Extract the [X, Y] coordinate from the center of the cell holding the provided text.  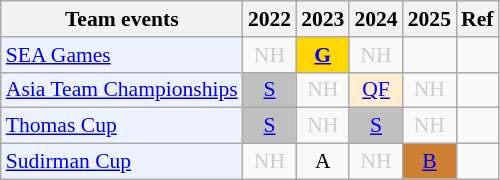
2025 [430, 19]
Team events [122, 19]
Ref [477, 19]
B [430, 162]
QF [376, 90]
A [322, 162]
2023 [322, 19]
Thomas Cup [122, 126]
Sudirman Cup [122, 162]
2024 [376, 19]
G [322, 55]
2022 [270, 19]
SEA Games [122, 55]
Asia Team Championships [122, 90]
